For the text-containing cell, return its midpoint in (x, y) coordinate format. 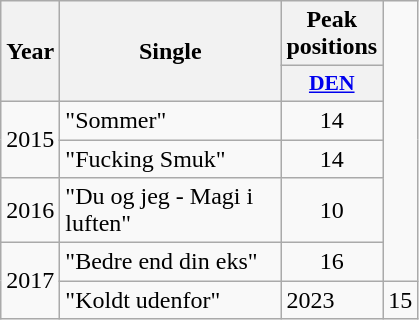
"Du og jeg - Magi i luften" (170, 210)
"Bedre end din eks" (170, 262)
2017 (30, 281)
Single (170, 52)
16 (332, 262)
2016 (30, 210)
15 (400, 300)
2023 (332, 300)
"Fucking Smuk" (170, 159)
"Koldt udenfor" (170, 300)
"Sommer" (170, 120)
DEN (332, 84)
Peak positions (332, 34)
Year (30, 52)
2015 (30, 139)
10 (332, 210)
